From the cell containing the given text, extract its center point as (X, Y) coordinate. 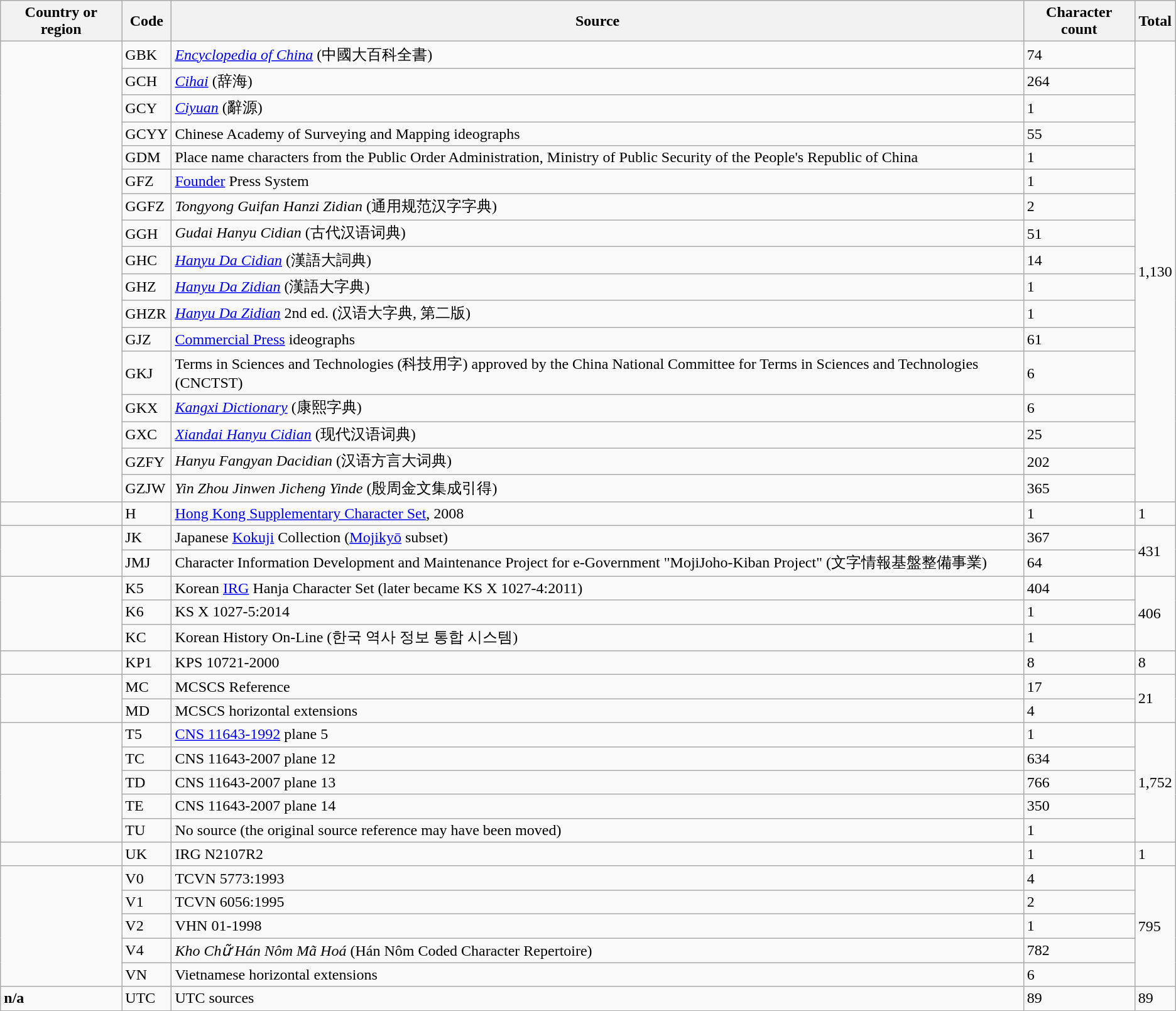
Character count (1079, 21)
350 (1079, 806)
K6 (147, 612)
MCSCS horizontal extensions (597, 711)
CNS 11643-2007 plane 12 (597, 758)
Cihai (辞海) (597, 82)
21 (1155, 699)
GGH (147, 234)
KPS 10721-2000 (597, 663)
V4 (147, 950)
GKX (147, 408)
Total (1155, 21)
GJZ (147, 339)
Vietnamese horizontal extensions (597, 975)
JK (147, 537)
Tongyong Guifan Hanzi Zidian (通用规范汉字字典) (597, 207)
14 (1079, 260)
634 (1079, 758)
UK (147, 854)
GZJW (147, 489)
61 (1079, 339)
KC (147, 637)
Kangxi Dictionary (康熙字典) (597, 408)
25 (1079, 435)
51 (1079, 234)
T5 (147, 735)
JMJ (147, 563)
TCVN 5773:1993 (597, 878)
GCH (147, 82)
V0 (147, 878)
KP1 (147, 663)
CNS 11643-1992 plane 5 (597, 735)
V1 (147, 902)
406 (1155, 613)
Hong Kong Supplementary Character Set, 2008 (597, 513)
Hanyu Fangyan Dacidian (汉语方言大词典) (597, 461)
GHC (147, 260)
Commercial Press ideographs (597, 339)
MC (147, 687)
Hanyu Da Zidian 2nd ed. (汉语大字典, 第二版) (597, 314)
KS X 1027-5:2014 (597, 612)
795 (1155, 926)
Ciyuan (辭源) (597, 108)
Chinese Academy of Surveying and Mapping ideographs (597, 134)
404 (1079, 588)
MD (147, 711)
TCVN 6056:1995 (597, 902)
Korean History On-Line (한국 역사 정보 통합 시스템) (597, 637)
n/a (62, 998)
UTC (147, 998)
Source (597, 21)
431 (1155, 550)
Encyclopedia of China (中國大百科全書) (597, 55)
Country or region (62, 21)
GGFZ (147, 207)
782 (1079, 950)
CNS 11643-2007 plane 14 (597, 806)
GCYY (147, 134)
GHZ (147, 287)
IRG N2107R2 (597, 854)
202 (1079, 461)
TC (147, 758)
Place name characters from the Public Order Administration, Ministry of Public Security of the People's Republic of China (597, 158)
Korean IRG Hanja Character Set (later became KS X 1027-4:2011) (597, 588)
74 (1079, 55)
H (147, 513)
Code (147, 21)
GCY (147, 108)
Character Information Development and Maintenance Project for e-Government "MojiJoho-Kiban Project" (文字情報基盤整備事業) (597, 563)
GBK (147, 55)
Terms in Sciences and Technologies (科技用字) approved by the China National Committee for Terms in Sciences and Technologies (CNCTST) (597, 373)
264 (1079, 82)
GZFY (147, 461)
GHZR (147, 314)
TD (147, 782)
GKJ (147, 373)
365 (1079, 489)
TU (147, 830)
Founder Press System (597, 182)
Kho Chữ Hán Nôm Mã Hoá (Hán Nôm Coded Character Repertoire) (597, 950)
TE (147, 806)
367 (1079, 537)
VHN 01-1998 (597, 926)
K5 (147, 588)
V2 (147, 926)
GXC (147, 435)
CNS 11643-2007 plane 13 (597, 782)
64 (1079, 563)
Yin Zhou Jinwen Jicheng Yinde (殷周金文集成引得) (597, 489)
1,130 (1155, 271)
55 (1079, 134)
17 (1079, 687)
Japanese Kokuji Collection (Mojikyō subset) (597, 537)
766 (1079, 782)
Gudai Hanyu Cidian (古代汉语词典) (597, 234)
No source (the original source reference may have been moved) (597, 830)
UTC sources (597, 998)
GDM (147, 158)
Hanyu Da Zidian (漢語大字典) (597, 287)
Xiandai Hanyu Cidian (现代汉语词典) (597, 435)
Hanyu Da Cidian (漢語大詞典) (597, 260)
GFZ (147, 182)
1,752 (1155, 782)
MCSCS Reference (597, 687)
VN (147, 975)
